Provide the [x, y] coordinate of the cell's center where the given text is located.  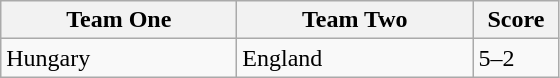
Hungary [119, 58]
Team One [119, 20]
5–2 [516, 58]
England [355, 58]
Team Two [355, 20]
Score [516, 20]
